Provide the [x, y] coordinate of the cell's center where the given text is located.  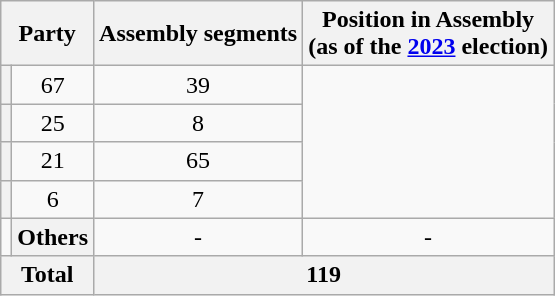
6 [53, 199]
25 [53, 123]
Party [48, 34]
7 [198, 199]
Assembly segments [198, 34]
Position in Assembly(as of the 2023 election) [428, 34]
39 [198, 85]
8 [198, 123]
65 [198, 161]
Others [53, 237]
Total [48, 275]
119 [324, 275]
21 [53, 161]
67 [53, 85]
